Provide the (x, y) coordinate of the cell's center where the given text is located.  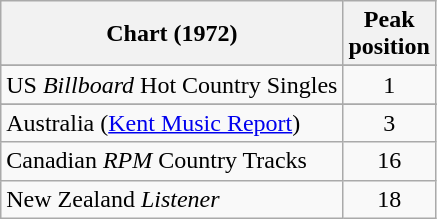
16 (389, 161)
Canadian RPM Country Tracks (172, 161)
Australia (Kent Music Report) (172, 123)
3 (389, 123)
18 (389, 199)
Peakposition (389, 34)
US Billboard Hot Country Singles (172, 85)
New Zealand Listener (172, 199)
Chart (1972) (172, 34)
1 (389, 85)
